Find where the given text appears and provide that cell's center as [x, y] coordinate. 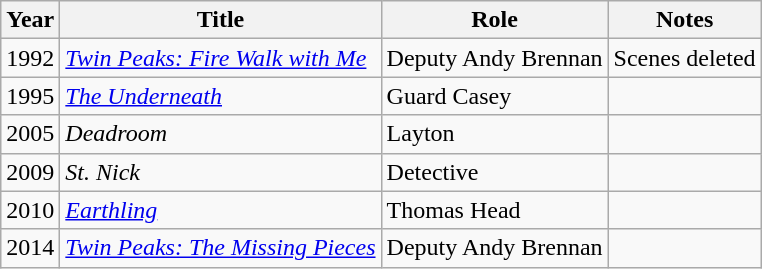
2005 [30, 134]
1992 [30, 58]
Twin Peaks: The Missing Pieces [220, 248]
Thomas Head [494, 210]
Title [220, 20]
Scenes deleted [684, 58]
Twin Peaks: Fire Walk with Me [220, 58]
Year [30, 20]
1995 [30, 96]
Earthling [220, 210]
The Underneath [220, 96]
Deadroom [220, 134]
2014 [30, 248]
Role [494, 20]
Detective [494, 172]
2009 [30, 172]
Layton [494, 134]
Notes [684, 20]
2010 [30, 210]
Guard Casey [494, 96]
St. Nick [220, 172]
